Search for the cell housing the specified text and yield its (x, y) center coordinate. 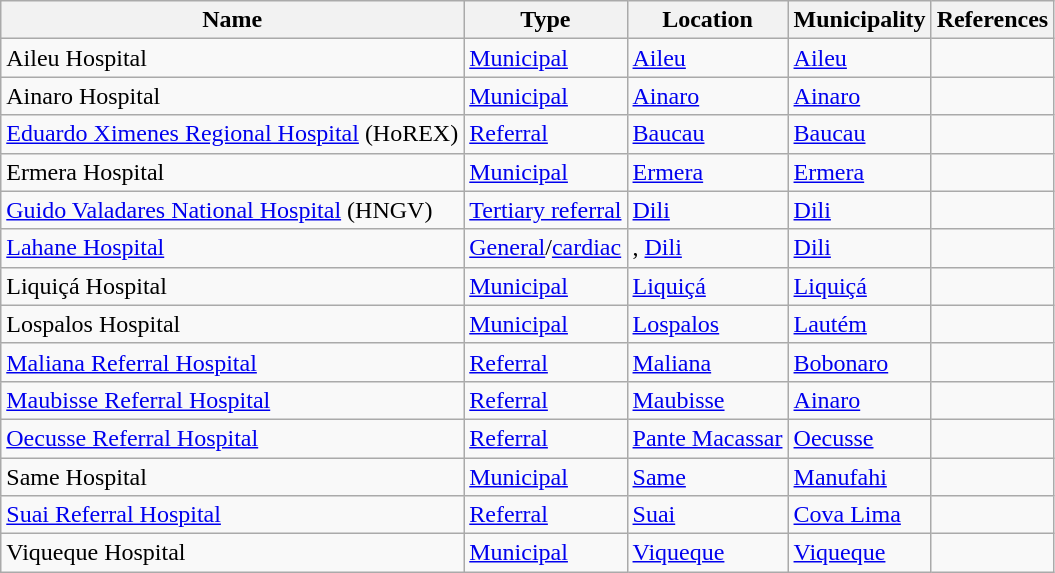
Maliana Referral Hospital (232, 362)
Lahane Hospital (232, 248)
Liquiçá Hospital (232, 286)
Aileu Hospital (232, 58)
Maliana (708, 362)
General/cardiac (546, 248)
Tertiary referral (546, 210)
Same Hospital (232, 477)
Maubisse Referral Hospital (232, 400)
Lospalos Hospital (232, 324)
Lautém (860, 324)
Cova Lima (860, 515)
Bobonaro (860, 362)
Suai Referral Hospital (232, 515)
, Dili (708, 248)
Maubisse (708, 400)
Manufahi (860, 477)
Name (232, 20)
Oecusse Referral Hospital (232, 438)
Same (708, 477)
References (992, 20)
Ermera Hospital (232, 172)
Eduardo Ximenes Regional Hospital (HoREX) (232, 134)
Location (708, 20)
Oecusse (860, 438)
Municipality (860, 20)
Guido Valadares National Hospital (HNGV) (232, 210)
Viqueque Hospital (232, 553)
Pante Macassar (708, 438)
Type (546, 20)
Lospalos (708, 324)
Ainaro Hospital (232, 96)
Suai (708, 515)
